Capture the cell that displays the provided text and extract its (x, y) central coordinate. 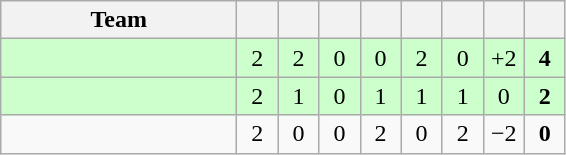
Team (119, 20)
4 (544, 58)
−2 (504, 134)
+2 (504, 58)
